Identify which cell holds the provided text, then report its (x, y) central coordinate. 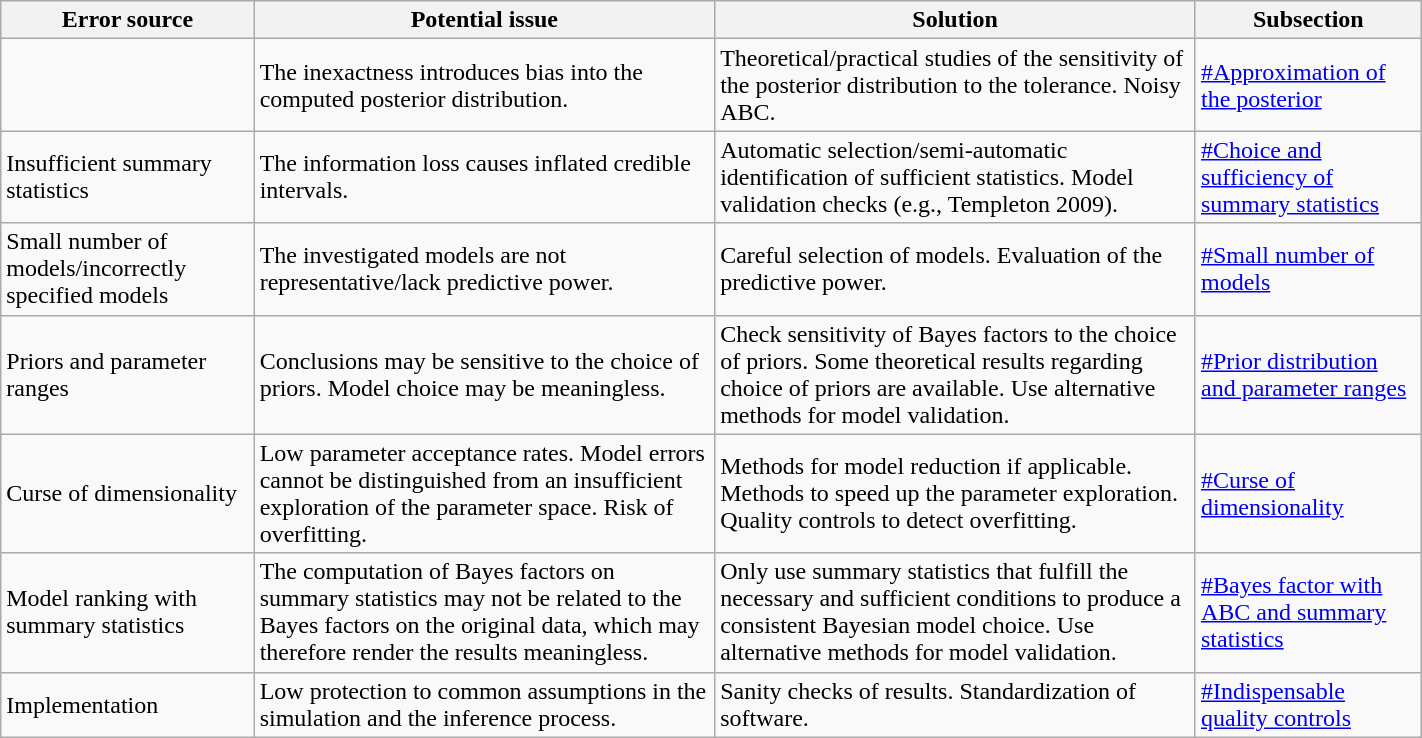
Low parameter acceptance rates. Model errors cannot be distinguished from an insufficient exploration of the parameter space. Risk of overfitting. (484, 494)
The inexactness introduces bias into the computed posterior distribution. (484, 85)
Methods for model reduction if applicable. Methods to speed up the parameter exploration. Quality controls to detect overfitting. (956, 494)
Automatic selection/semi-automatic identification of sufficient statistics. Model validation checks (e.g., Templeton 2009). (956, 177)
#Small number of models (1308, 269)
Error source (128, 20)
#Indispensable quality controls (1308, 704)
Sanity checks of results. Standardization of software. (956, 704)
Low protection to common assumptions in the simulation and the inference process. (484, 704)
Implementation (128, 704)
Careful selection of models. Evaluation of the predictive power. (956, 269)
Curse of dimensionality (128, 494)
#Curse of dimensionality (1308, 494)
#Approximation of the posterior (1308, 85)
Potential issue (484, 20)
Small number of models/incorrectly specified models (128, 269)
Model ranking with summary statistics (128, 612)
#Choice and sufficiency of summary statistics (1308, 177)
#Prior distribution and parameter ranges (1308, 374)
Priors and parameter ranges (128, 374)
Subsection (1308, 20)
Theoretical/practical studies of the sensitivity of the posterior distribution to the tolerance. Noisy ABC. (956, 85)
The information loss causes inflated credible intervals. (484, 177)
Solution (956, 20)
Insufficient summary statistics (128, 177)
#Bayes factor with ABC and summary statistics (1308, 612)
The investigated models are not representative/lack predictive power. (484, 269)
Conclusions may be sensitive to the choice of priors. Model choice may be meaningless. (484, 374)
